Determine the [X, Y] coordinate at the center of the cell enclosing the given text.  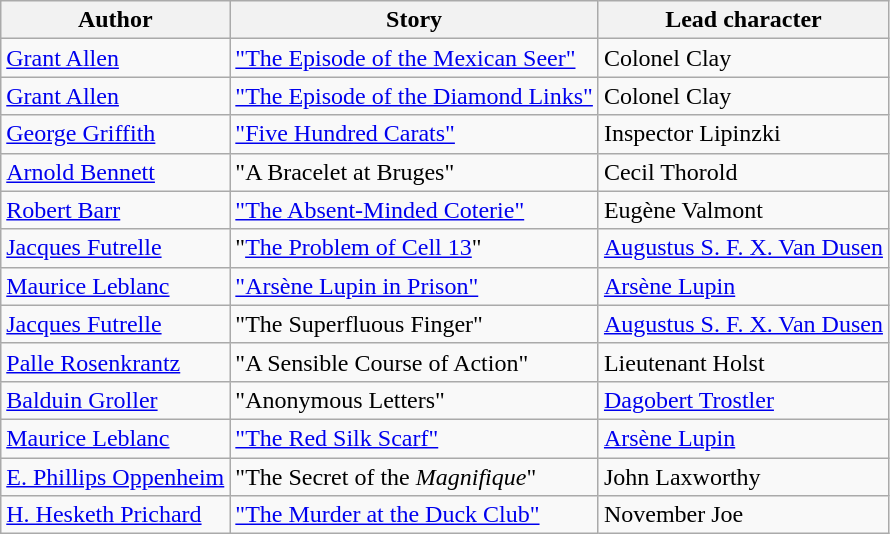
"The Absent-Minded Coterie" [414, 210]
H. Hesketh Prichard [116, 515]
Story [414, 20]
Lead character [743, 20]
Balduin Groller [116, 400]
"Arsène Lupin in Prison" [414, 286]
"The Problem of Cell 13" [414, 248]
"The Secret of the Magnifique" [414, 477]
Robert Barr [116, 210]
Dagobert Trostler [743, 400]
"The Red Silk Scarf" [414, 438]
"The Episode of the Diamond Links" [414, 96]
John Laxworthy [743, 477]
Cecil Thorold [743, 172]
"A Sensible Course of Action" [414, 362]
"Anonymous Letters" [414, 400]
Author [116, 20]
Eugène Valmont [743, 210]
"The Murder at the Duck Club" [414, 515]
November Joe [743, 515]
Arnold Bennett [116, 172]
E. Phillips Oppenheim [116, 477]
"The Superfluous Finger" [414, 324]
Inspector Lipinzki [743, 134]
George Griffith [116, 134]
Palle Rosenkrantz [116, 362]
Lieutenant Holst [743, 362]
"The Episode of the Mexican Seer" [414, 58]
"Five Hundred Carats" [414, 134]
"A Bracelet at Bruges" [414, 172]
